Return [x, y] of the center of cell containing provided text 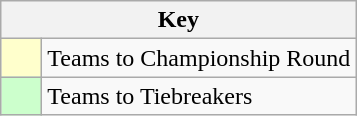
Teams to Tiebreakers [199, 96]
Key [178, 20]
Teams to Championship Round [199, 58]
